Output the (X, Y) coordinate of the center of the cell containing the given text.  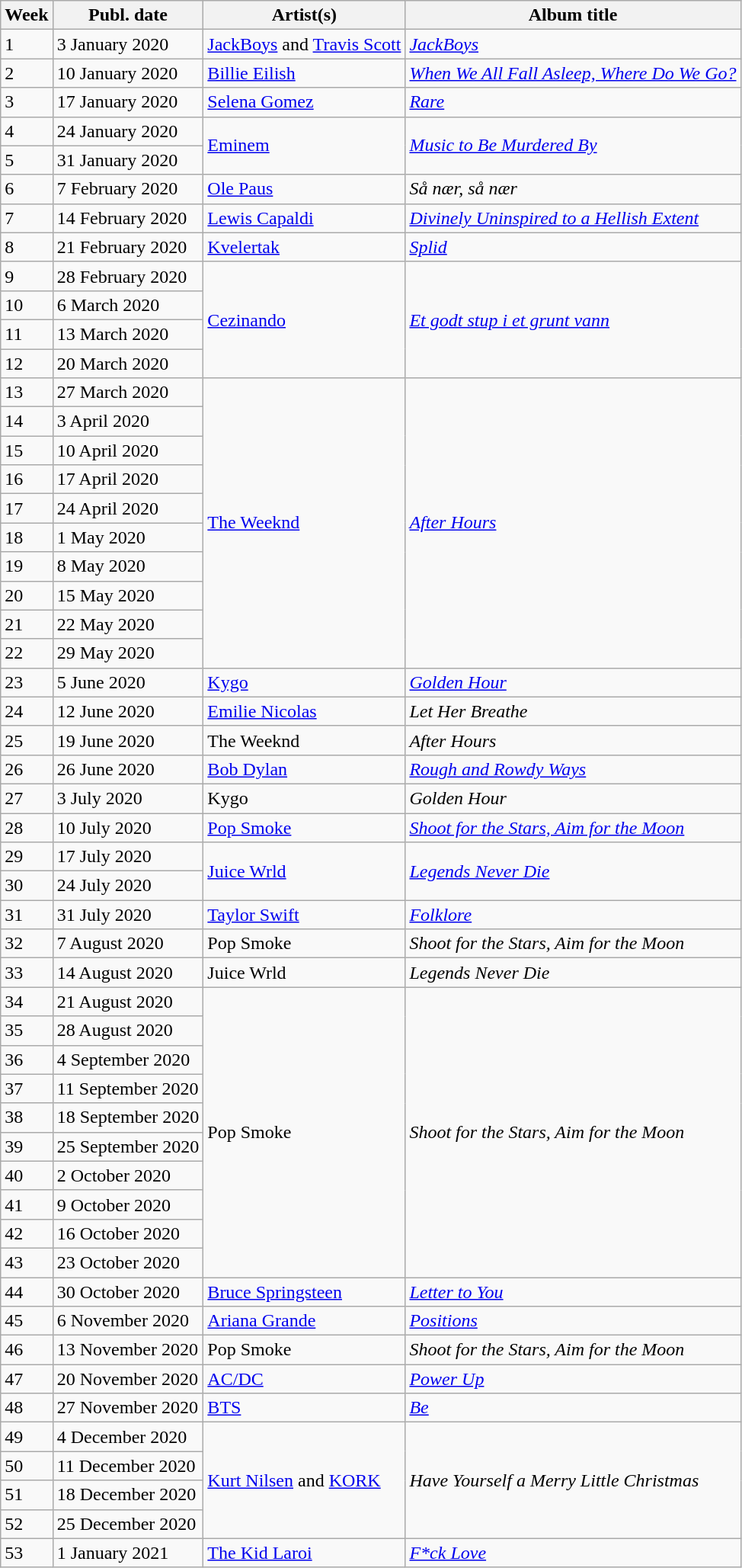
19 (27, 566)
Lewis Capaldi (305, 218)
32 (27, 944)
51 (27, 1495)
Music to Be Murdered By (573, 146)
17 July 2020 (128, 857)
Bruce Springsteen (305, 1292)
38 (27, 1117)
7 August 2020 (128, 944)
28 (27, 827)
20 November 2020 (128, 1379)
20 (27, 595)
12 June 2020 (128, 711)
25 December 2020 (128, 1524)
48 (27, 1408)
44 (27, 1292)
Folklore (573, 915)
25 September 2020 (128, 1146)
33 (27, 973)
5 June 2020 (128, 682)
36 (27, 1060)
24 April 2020 (128, 508)
Selena Gomez (305, 102)
45 (27, 1321)
Week (27, 15)
Positions (573, 1321)
9 October 2020 (128, 1204)
Publ. date (128, 15)
Et godt stup i et grunt vann (573, 319)
7 February 2020 (128, 189)
Divinely Uninspired to a Hellish Extent (573, 218)
4 (27, 131)
8 (27, 247)
8 May 2020 (128, 566)
JackBoys and Travis Scott (305, 44)
Så nær, så nær (573, 189)
26 (27, 769)
22 (27, 653)
13 March 2020 (128, 334)
10 January 2020 (128, 73)
25 (27, 740)
6 (27, 189)
37 (27, 1089)
Bob Dylan (305, 769)
41 (27, 1204)
26 June 2020 (128, 769)
23 October 2020 (128, 1262)
31 (27, 915)
BTS (305, 1408)
Have Yourself a Merry Little Christmas (573, 1480)
42 (27, 1233)
11 September 2020 (128, 1089)
9 (27, 276)
22 May 2020 (128, 624)
35 (27, 1031)
1 January 2021 (128, 1553)
Kurt Nilsen and KORK (305, 1480)
14 August 2020 (128, 973)
30 (27, 886)
Rare (573, 102)
46 (27, 1350)
AC/DC (305, 1379)
20 March 2020 (128, 364)
Ole Paus (305, 189)
7 (27, 218)
Artist(s) (305, 15)
3 January 2020 (128, 44)
24 July 2020 (128, 886)
13 (27, 393)
F*ck Love (573, 1553)
21 August 2020 (128, 1002)
17 (27, 508)
Billie Eilish (305, 73)
4 September 2020 (128, 1060)
30 October 2020 (128, 1292)
Let Her Breathe (573, 711)
When We All Fall Asleep, Where Do We Go? (573, 73)
18 (27, 537)
15 May 2020 (128, 595)
Letter to You (573, 1292)
31 January 2020 (128, 160)
Taylor Swift (305, 915)
Be (573, 1408)
39 (27, 1146)
18 September 2020 (128, 1117)
40 (27, 1175)
Emilie Nicolas (305, 711)
Power Up (573, 1379)
11 (27, 334)
10 (27, 305)
27 March 2020 (128, 393)
4 December 2020 (128, 1437)
The Kid Laroi (305, 1553)
52 (27, 1524)
21 February 2020 (128, 247)
29 May 2020 (128, 653)
18 December 2020 (128, 1495)
Kvelertak (305, 247)
13 November 2020 (128, 1350)
1 (27, 44)
27 (27, 798)
16 (27, 479)
Splid (573, 247)
10 July 2020 (128, 827)
15 (27, 451)
Eminem (305, 146)
17 April 2020 (128, 479)
6 November 2020 (128, 1321)
50 (27, 1466)
2 October 2020 (128, 1175)
6 March 2020 (128, 305)
28 August 2020 (128, 1031)
Rough and Rowdy Ways (573, 769)
12 (27, 364)
29 (27, 857)
JackBoys (573, 44)
24 January 2020 (128, 131)
Ariana Grande (305, 1321)
Cezinando (305, 319)
14 (27, 422)
28 February 2020 (128, 276)
10 April 2020 (128, 451)
Album title (573, 15)
47 (27, 1379)
11 December 2020 (128, 1466)
1 May 2020 (128, 537)
3 July 2020 (128, 798)
27 November 2020 (128, 1408)
2 (27, 73)
5 (27, 160)
19 June 2020 (128, 740)
17 January 2020 (128, 102)
23 (27, 682)
24 (27, 711)
3 (27, 102)
21 (27, 624)
3 April 2020 (128, 422)
31 July 2020 (128, 915)
43 (27, 1262)
49 (27, 1437)
16 October 2020 (128, 1233)
53 (27, 1553)
34 (27, 1002)
14 February 2020 (128, 218)
